Return (x, y) of the center of cell containing provided text 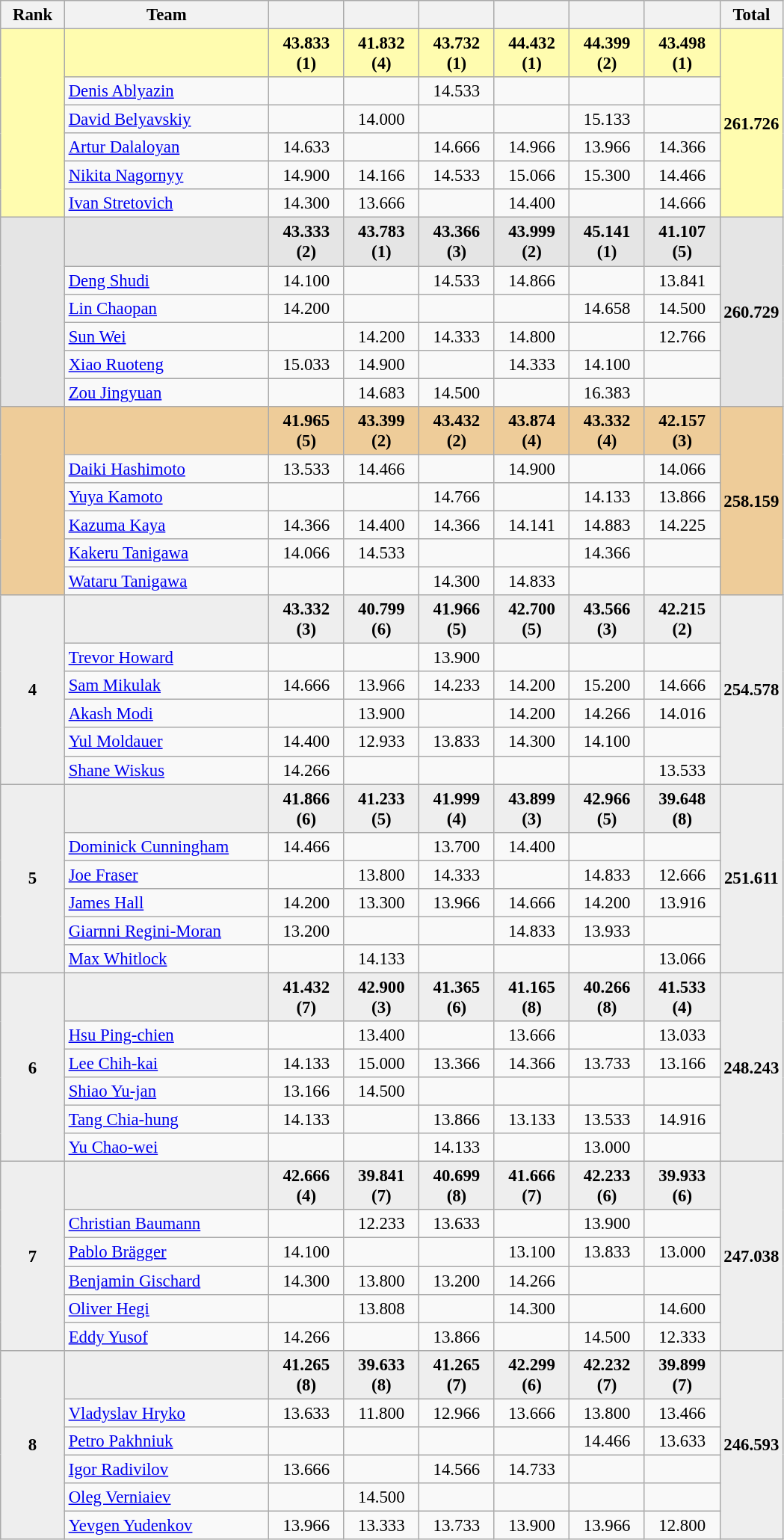
14.000 (381, 120)
Yu Chao-wei (166, 1148)
16.383 (607, 392)
Sun Wei (166, 336)
13.066 (682, 959)
12.666 (682, 875)
41.165 (8) (532, 997)
Vladyslav Hryko (166, 1413)
Kakeru Tanigawa (166, 553)
40.699 (8) (457, 1186)
42.232 (7) (607, 1374)
14.016 (682, 714)
13.366 (457, 1064)
13.700 (457, 846)
39.841 (7) (381, 1186)
Shiao Yu-jan (166, 1091)
41.666 (7) (532, 1186)
39.648 (8) (682, 809)
41.866 (6) (306, 809)
Kazuma Kaya (166, 525)
43.432 (2) (457, 431)
41.265 (7) (457, 1374)
14.233 (457, 686)
12.233 (381, 1224)
Christian Baumann (166, 1224)
14.566 (457, 1469)
Benjamin Gischard (166, 1281)
15.300 (607, 176)
12.966 (457, 1413)
Sam Mikulak (166, 686)
Yevgen Yudenkov (166, 1525)
41.265 (8) (306, 1374)
42.966 (5) (607, 809)
41.432 (7) (306, 997)
12.933 (381, 742)
260.729 (752, 312)
42.299 (6) (532, 1374)
43.899 (3) (532, 809)
Trevor Howard (166, 658)
14.966 (532, 147)
Deng Shudi (166, 280)
15.200 (607, 686)
Max Whitlock (166, 959)
13.933 (607, 931)
Pablo Brägger (166, 1252)
41.533 (4) (682, 997)
44.399 (2) (607, 54)
Akash Modi (166, 714)
Ivan Stretovich (166, 204)
14.658 (607, 308)
Nikita Nagornyy (166, 176)
43.833 (1) (306, 54)
Denis Ablyazin (166, 91)
Yul Moldauer (166, 742)
261.726 (752, 124)
14.733 (532, 1469)
13.333 (381, 1525)
Giarnni Regini-Moran (166, 931)
44.432 (1) (532, 54)
43.566 (3) (607, 619)
Joe Fraser (166, 875)
12.800 (682, 1525)
13.300 (381, 903)
14.600 (682, 1308)
40.799 (6) (381, 619)
15.033 (306, 364)
40.266 (8) (607, 997)
Xiao Ruoteng (166, 364)
Total (752, 15)
Rank (33, 15)
4 (33, 689)
Petro Pakhniuk (166, 1441)
5 (33, 879)
Hsu Ping-chien (166, 1035)
41.965 (5) (306, 431)
43.366 (3) (457, 242)
Eddy Yusof (166, 1337)
12.766 (682, 336)
42.233 (6) (607, 1186)
45.141 (1) (607, 242)
Tang Chia-hung (166, 1120)
15.066 (532, 176)
David Belyavskiy (166, 120)
Daiki Hashimoto (166, 469)
247.038 (752, 1256)
43.498 (1) (682, 54)
43.999 (2) (532, 242)
Dominick Cunningham (166, 846)
15.133 (607, 120)
43.874 (4) (532, 431)
41.233 (5) (381, 809)
14.766 (457, 497)
41.365 (6) (457, 997)
Zou Jingyuan (166, 392)
39.633 (8) (381, 1374)
13.400 (381, 1035)
41.107 (5) (682, 242)
39.899 (7) (682, 1374)
6 (33, 1068)
15.000 (381, 1064)
13.033 (682, 1035)
42.666 (4) (306, 1186)
246.593 (752, 1444)
43.783 (1) (381, 242)
8 (33, 1444)
13.808 (381, 1308)
13.916 (682, 903)
42.900 (3) (381, 997)
43.332 (4) (607, 431)
43.332 (3) (306, 619)
42.157 (3) (682, 431)
43.399 (2) (381, 431)
14.916 (682, 1120)
251.611 (752, 879)
258.159 (752, 501)
13.841 (682, 280)
James Hall (166, 903)
Artur Dalaloyan (166, 147)
13.466 (682, 1413)
13.100 (532, 1252)
13.133 (532, 1120)
Lin Chaopan (166, 308)
Team (166, 15)
Oleg Verniaiev (166, 1497)
Lee Chih-kai (166, 1064)
42.215 (2) (682, 619)
14.225 (682, 525)
41.966 (5) (457, 619)
14.800 (532, 336)
42.700 (5) (532, 619)
12.333 (682, 1337)
14.866 (532, 280)
Yuya Kamoto (166, 497)
39.933 (6) (682, 1186)
7 (33, 1256)
254.578 (752, 689)
11.800 (381, 1413)
14.633 (306, 147)
14.141 (532, 525)
43.732 (1) (457, 54)
14.683 (381, 392)
43.333 (2) (306, 242)
14.166 (381, 176)
Igor Radivilov (166, 1469)
41.999 (4) (457, 809)
248.243 (752, 1068)
Oliver Hegi (166, 1308)
Wataru Tanigawa (166, 582)
41.832 (4) (381, 54)
14.883 (607, 525)
Shane Wiskus (166, 770)
